Extract the (X, Y) coordinate from the center of the cell holding the provided text.  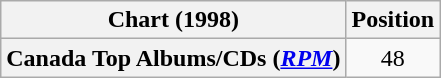
Position (393, 20)
48 (393, 58)
Canada Top Albums/CDs (RPM) (174, 58)
Chart (1998) (174, 20)
